Return the [X, Y] coordinate for the center point of the cell that contains the specified text.  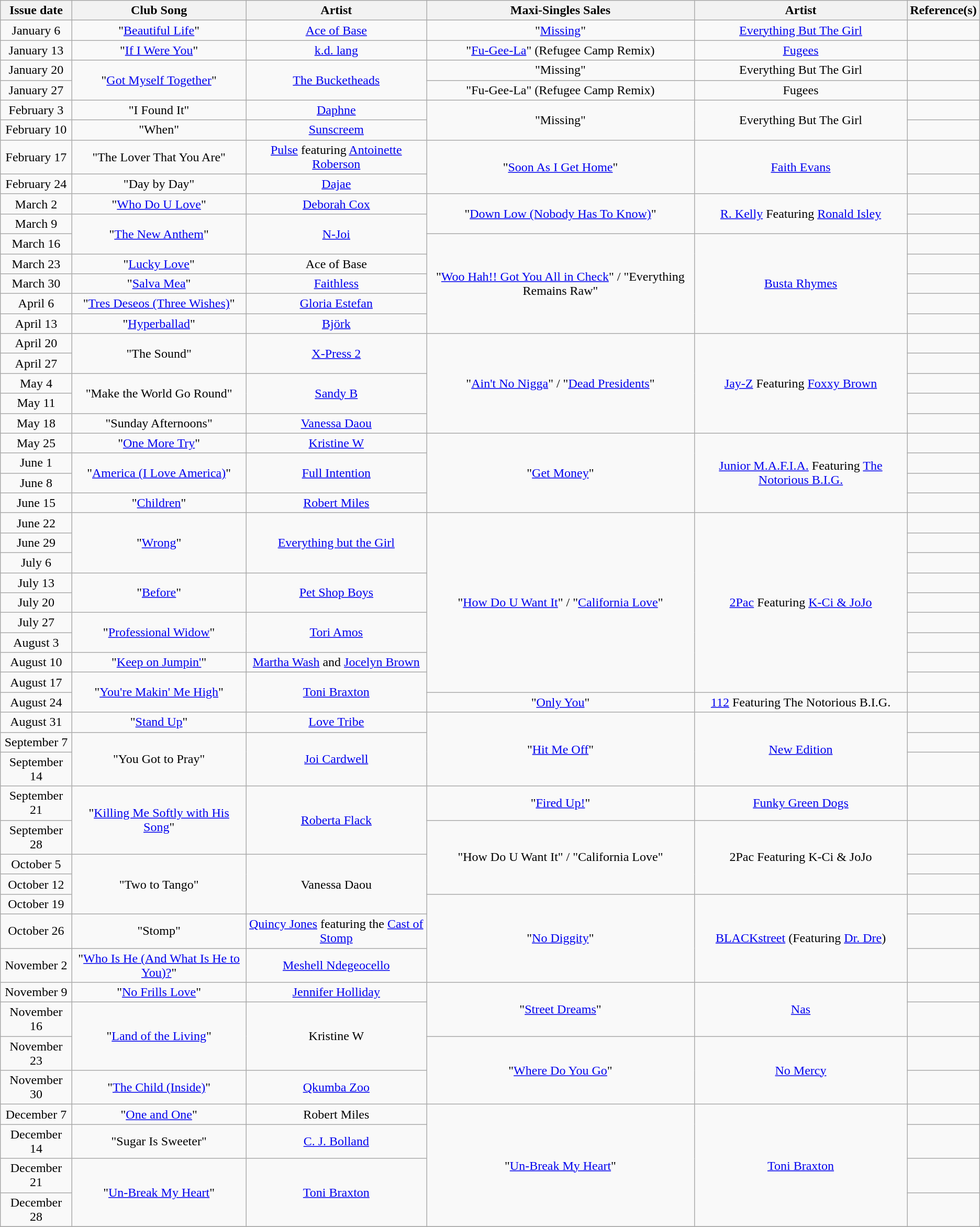
August 3 [36, 643]
Björk [336, 324]
January 6 [36, 30]
"Only You" [561, 702]
Gloria Estefan [336, 304]
"Hit Me Off" [561, 749]
"Land of the Living" [159, 1036]
November 23 [36, 1054]
August 31 [36, 722]
April 13 [36, 324]
December 14 [36, 1142]
"Wrong" [159, 543]
Tori Amos [336, 633]
Funky Green Dogs [800, 803]
February 10 [36, 130]
"No Diggity" [561, 938]
November 30 [36, 1087]
Maxi-Singles Sales [561, 10]
"Sugar Is Sweeter" [159, 1142]
New Edition [800, 749]
Junior M.A.F.I.A. Featuring The Notorious B.I.G. [800, 473]
Full Intention [336, 473]
Pet Shop Boys [336, 593]
"Where Do You Go" [561, 1070]
"Professional Widow" [159, 633]
"You're Makin' Me High" [159, 692]
"Got Myself Together" [159, 80]
"Down Low (Nobody Has To Know)" [561, 214]
"Woo Hah!! Got You All in Check" / "Everything Remains Raw" [561, 283]
April 6 [36, 304]
"I Found It" [159, 110]
Deborah Cox [336, 204]
November 9 [36, 992]
"Children" [159, 503]
September 21 [36, 803]
Love Tribe [336, 722]
Quincy Jones featuring the Cast of Stomp [336, 931]
C. J. Bolland [336, 1142]
"One More Try" [159, 443]
June 29 [36, 543]
"Ain't No Nigga" / "Dead Presidents" [561, 383]
November 2 [36, 965]
"Make the World Go Round" [159, 393]
"Day by Day" [159, 184]
May 18 [36, 423]
March 23 [36, 263]
October 12 [36, 884]
"When" [159, 130]
April 27 [36, 363]
August 24 [36, 702]
Daphne [336, 110]
February 17 [36, 157]
June 22 [36, 523]
Meshell Ndegeocello [336, 965]
Busta Rhymes [800, 283]
"Two to Tango" [159, 884]
"Sunday Afternoons" [159, 423]
Faithless [336, 284]
December 7 [36, 1114]
Sandy B [336, 393]
February 24 [36, 184]
"Before" [159, 593]
June 15 [36, 503]
BLACKstreet (Featuring Dr. Dre) [800, 938]
Dajae [336, 184]
Issue date [36, 10]
No Mercy [800, 1070]
"If I Were You" [159, 50]
Reference(s) [943, 10]
"Who Is He (And What Is He to You)?" [159, 965]
September 28 [36, 837]
October 5 [36, 864]
"Keep on Jumpin'" [159, 662]
Martha Wash and Jocelyn Brown [336, 662]
Roberta Flack [336, 820]
"Soon As I Get Home" [561, 167]
"Fired Up!" [561, 803]
January 13 [36, 50]
"The Lover That You Are" [159, 157]
March 9 [36, 224]
July 27 [36, 623]
"You Got to Pray" [159, 759]
October 26 [36, 931]
"Get Money" [561, 473]
k.d. lang [336, 50]
December 21 [36, 1175]
May 4 [36, 383]
The Bucketheads [336, 80]
March 2 [36, 204]
"No Frills Love" [159, 992]
"The Child (Inside)" [159, 1087]
July 13 [36, 583]
"America (I Love America)" [159, 473]
R. Kelly Featuring Ronald Isley [800, 214]
March 30 [36, 284]
"Salva Mea" [159, 284]
January 20 [36, 70]
"Hyperballad" [159, 324]
Qkumba Zoo [336, 1087]
Sunscreem [336, 130]
Everything but the Girl [336, 543]
January 27 [36, 90]
July 6 [36, 562]
June 1 [36, 463]
September 7 [36, 742]
X-Press 2 [336, 353]
N-Joi [336, 234]
August 10 [36, 662]
August 17 [36, 682]
October 19 [36, 904]
March 16 [36, 244]
"Stomp" [159, 931]
June 8 [36, 483]
"The Sound" [159, 353]
February 3 [36, 110]
"Who Do U Love" [159, 204]
112 Featuring The Notorious B.I.G. [800, 702]
July 20 [36, 603]
May 25 [36, 443]
December 28 [36, 1210]
"Street Dreams" [561, 1010]
September 14 [36, 769]
"The New Anthem" [159, 234]
"Killing Me Softly with His Song" [159, 820]
"Stand Up" [159, 722]
Faith Evans [800, 167]
November 16 [36, 1019]
"One and One" [159, 1114]
Nas [800, 1010]
Joi Cardwell [336, 759]
April 20 [36, 344]
Club Song [159, 10]
Jay-Z Featuring Foxxy Brown [800, 383]
Pulse featuring Antoinette Roberson [336, 157]
Jennifer Holliday [336, 992]
"Beautiful Life" [159, 30]
May 11 [36, 403]
"Lucky Love" [159, 263]
"Tres Deseos (Three Wishes)" [159, 304]
